For the text-containing cell, return its midpoint in [X, Y] coordinate format. 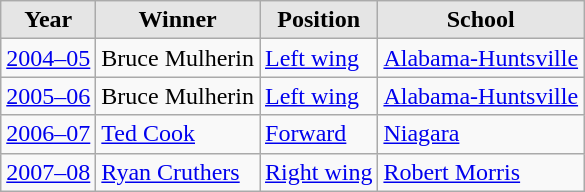
Niagara [481, 134]
Ryan Cruthers [178, 172]
Position [319, 20]
2006–07 [48, 134]
Right wing [319, 172]
2007–08 [48, 172]
Ted Cook [178, 134]
School [481, 20]
Year [48, 20]
Winner [178, 20]
Robert Morris [481, 172]
2004–05 [48, 58]
Forward [319, 134]
2005–06 [48, 96]
